Determine the [X, Y] coordinate at the center of the cell enclosing the given text.  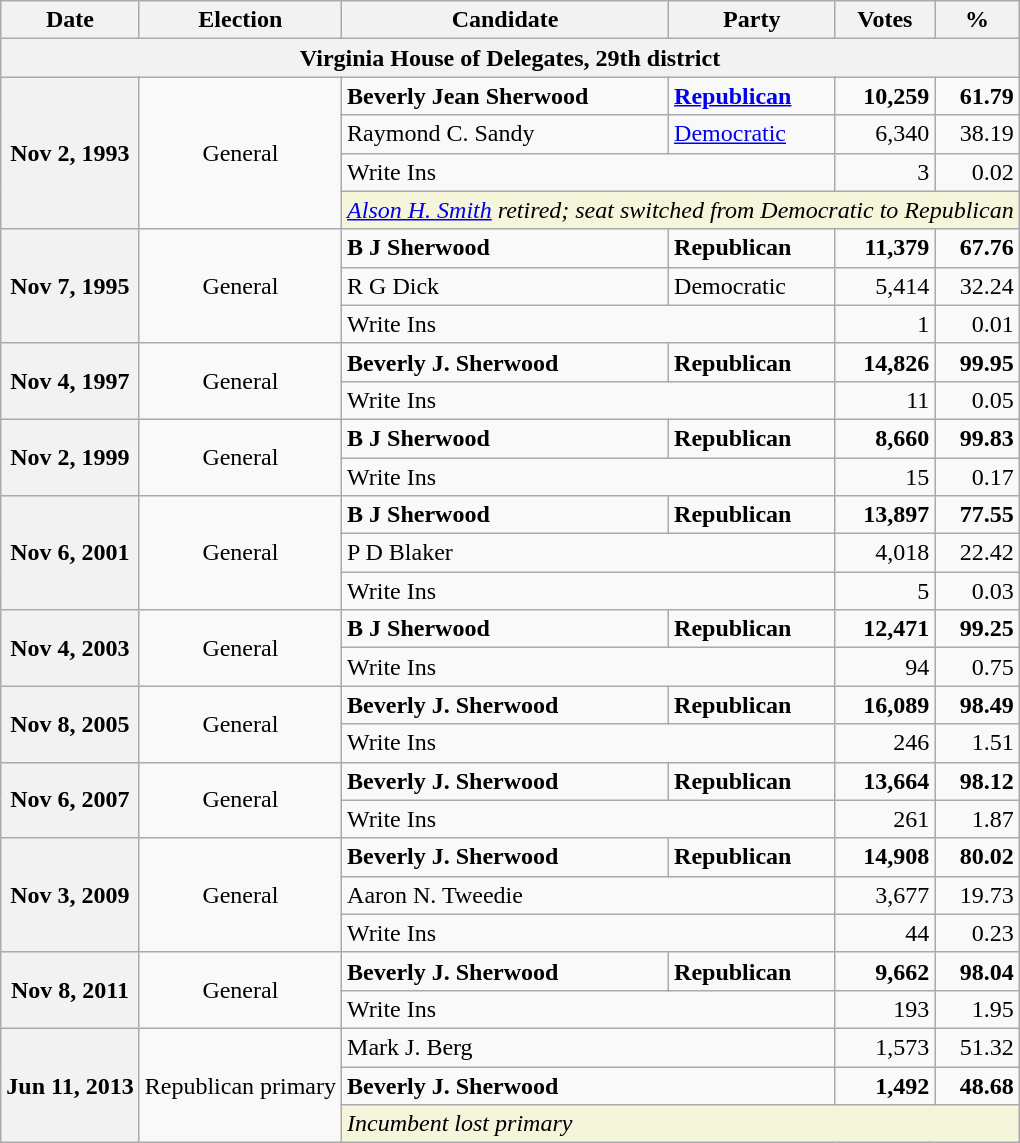
Aaron N. Tweedie [588, 895]
Nov 4, 1997 [70, 381]
3 [885, 172]
Votes [885, 20]
Beverly Jean Sherwood [506, 96]
0.01 [977, 324]
77.55 [977, 515]
22.42 [977, 553]
Republican primary [240, 1085]
Jun 11, 2013 [70, 1085]
99.83 [977, 438]
Nov 4, 2003 [70, 648]
Incumbent lost primary [681, 1124]
15 [885, 477]
Nov 6, 2007 [70, 800]
R G Dick [506, 286]
80.02 [977, 857]
61.79 [977, 96]
11 [885, 400]
Nov 8, 2005 [70, 724]
Nov 8, 2011 [70, 990]
13,664 [885, 781]
94 [885, 667]
Nov 2, 1993 [70, 153]
Nov 6, 2001 [70, 553]
3,677 [885, 895]
1 [885, 324]
Date [70, 20]
1.51 [977, 743]
Mark J. Berg [588, 1047]
Election [240, 20]
67.76 [977, 248]
Nov 3, 2009 [70, 895]
99.95 [977, 362]
10,259 [885, 96]
Candidate [506, 20]
Nov 2, 1999 [70, 457]
98.04 [977, 971]
5,414 [885, 286]
Alson H. Smith retired; seat switched from Democratic to Republican [681, 210]
0.23 [977, 933]
6,340 [885, 134]
193 [885, 1009]
99.25 [977, 629]
16,089 [885, 705]
44 [885, 933]
P D Blaker [588, 553]
8,660 [885, 438]
38.19 [977, 134]
1.87 [977, 819]
13,897 [885, 515]
98.12 [977, 781]
14,826 [885, 362]
0.17 [977, 477]
Raymond C. Sandy [506, 134]
12,471 [885, 629]
1,492 [885, 1085]
98.49 [977, 705]
1,573 [885, 1047]
1.95 [977, 1009]
19.73 [977, 895]
0.05 [977, 400]
4,018 [885, 553]
Party [752, 20]
0.75 [977, 667]
% [977, 20]
5 [885, 591]
0.03 [977, 591]
48.68 [977, 1085]
9,662 [885, 971]
0.02 [977, 172]
11,379 [885, 248]
14,908 [885, 857]
246 [885, 743]
51.32 [977, 1047]
Nov 7, 1995 [70, 286]
261 [885, 819]
32.24 [977, 286]
Virginia House of Delegates, 29th district [510, 58]
